Identify which cell holds the provided text, then report its [x, y] central coordinate. 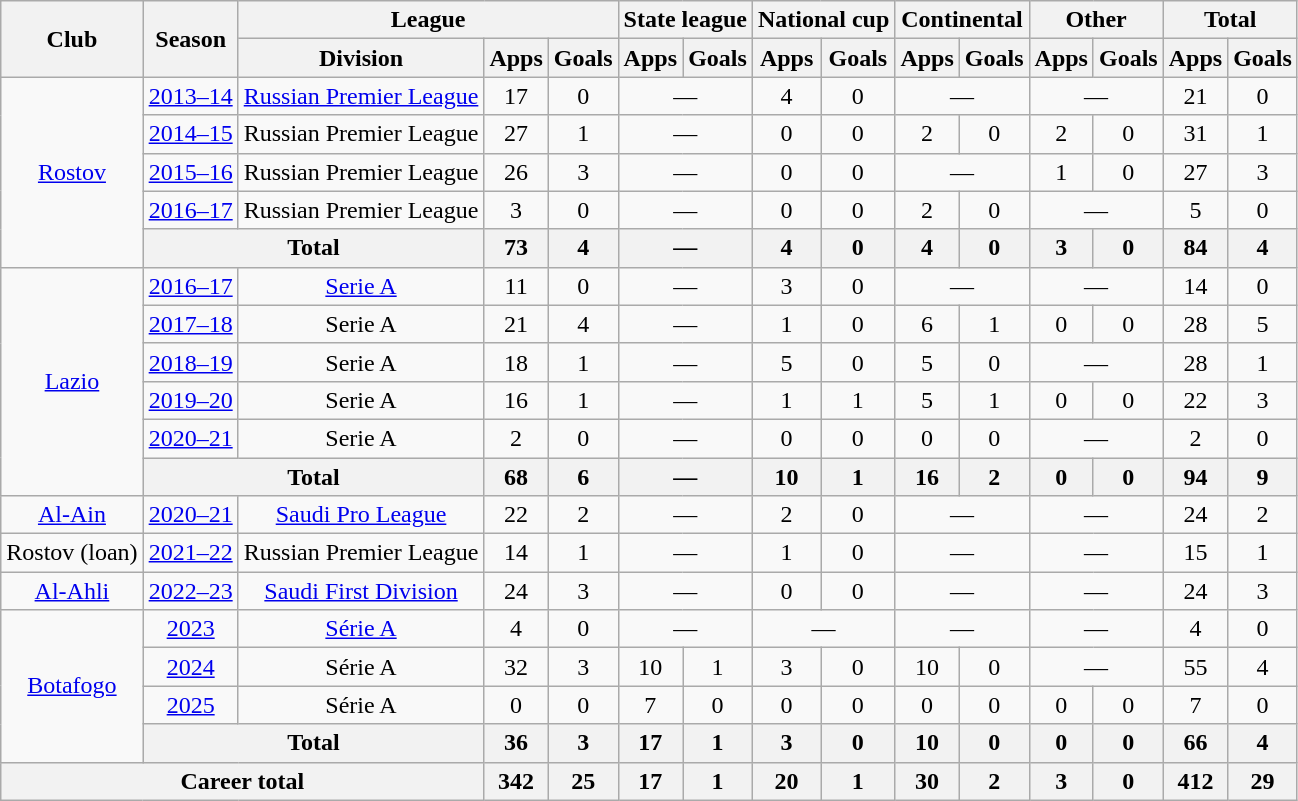
2021–22 [190, 553]
Other [1096, 20]
2015–16 [190, 172]
20 [786, 781]
66 [1195, 743]
2025 [190, 705]
15 [1195, 553]
Lazio [72, 381]
2022–23 [190, 591]
Saudi Pro League [361, 515]
Al-Ain [72, 515]
18 [516, 362]
Career total [242, 781]
League [428, 20]
Season [190, 39]
11 [516, 286]
Rostov (loan) [72, 553]
29 [1263, 781]
Division [361, 58]
2017–18 [190, 324]
2024 [190, 667]
32 [516, 667]
Al-Ahli [72, 591]
73 [516, 248]
Rostov [72, 172]
Club [72, 39]
412 [1195, 781]
2018–19 [190, 362]
2019–20 [190, 400]
68 [516, 477]
25 [583, 781]
55 [1195, 667]
94 [1195, 477]
36 [516, 743]
National cup [823, 20]
2013–14 [190, 96]
30 [927, 781]
State league [685, 20]
342 [516, 781]
26 [516, 172]
Continental [962, 20]
9 [1263, 477]
31 [1195, 134]
Saudi First Division [361, 591]
Botafogo [72, 686]
84 [1195, 248]
2014–15 [190, 134]
2023 [190, 629]
